Pinpoint the cell where the given text exists, returning its (X, Y) midpoint coordinate. 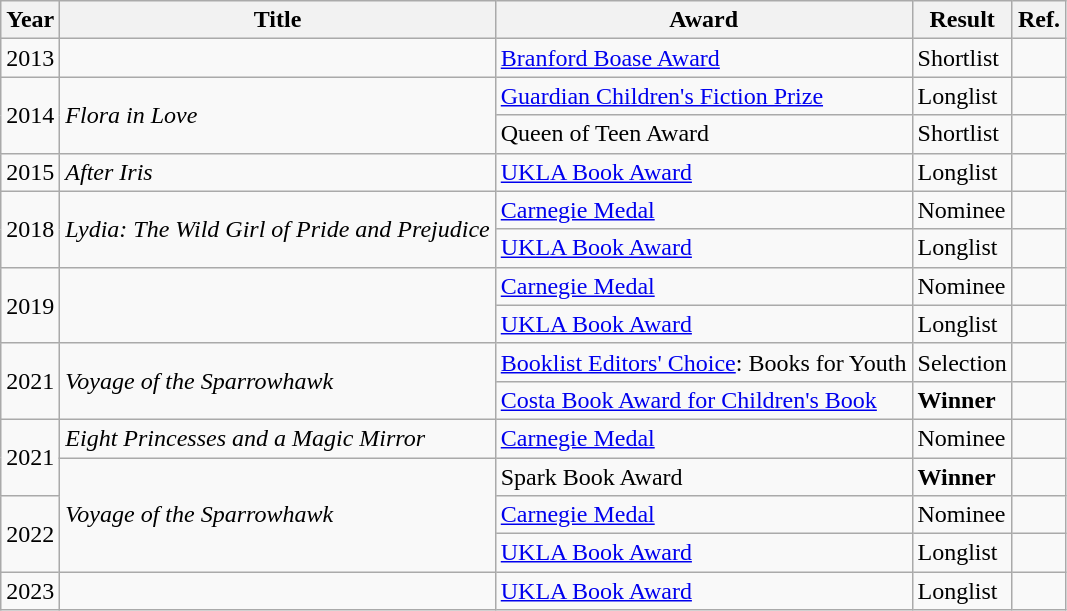
Eight Princesses and a Magic Mirror (278, 438)
After Iris (278, 172)
Branford Boase Award (704, 58)
Costa Book Award for Children's Book (704, 400)
Booklist Editors' Choice: Books for Youth (704, 362)
Result (962, 20)
Selection (962, 362)
Lydia: The Wild Girl of Pride and Prejudice (278, 229)
Year (30, 20)
2018 (30, 229)
Queen of Teen Award (704, 134)
Flora in Love (278, 115)
Spark Book Award (704, 477)
Title (278, 20)
2014 (30, 115)
2022 (30, 534)
Guardian Children's Fiction Prize (704, 96)
2023 (30, 591)
2019 (30, 305)
Ref. (1038, 20)
2013 (30, 58)
2015 (30, 172)
Award (704, 20)
